Scan for the cell matching the given text and deliver its [x, y] coordinate at center. 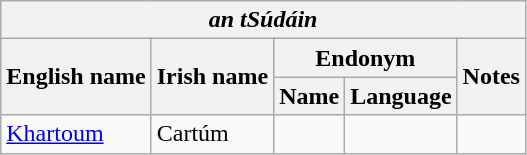
Endonym [366, 58]
Name [310, 96]
Notes [491, 77]
Khartoum [76, 134]
Language [401, 96]
Cartúm [212, 134]
Irish name [212, 77]
English name [76, 77]
an tSúdáin [264, 20]
